Determine the [x, y] coordinate at the center of the cell enclosing the given text.  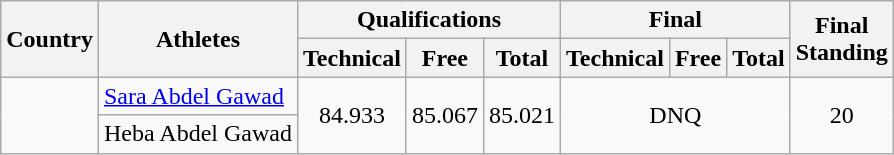
Athletes [198, 39]
84.933 [352, 115]
85.067 [444, 115]
Qualifications [428, 20]
20 [842, 115]
Country [50, 39]
Sara Abdel Gawad [198, 96]
85.021 [522, 115]
Heba Abdel Gawad [198, 134]
DNQ [675, 115]
FinalStanding [842, 39]
Final [675, 20]
